Pinpoint the cell where the given text exists, returning its [X, Y] midpoint coordinate. 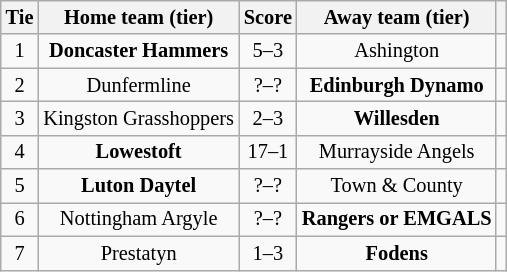
Score [268, 17]
Town & County [397, 186]
1 [20, 51]
Murrayside Angels [397, 152]
Kingston Grasshoppers [138, 118]
3 [20, 118]
2–3 [268, 118]
17–1 [268, 152]
Doncaster Hammers [138, 51]
Rangers or EMGALS [397, 219]
Dunfermline [138, 85]
Fodens [397, 253]
Prestatyn [138, 253]
1–3 [268, 253]
7 [20, 253]
Ashington [397, 51]
Willesden [397, 118]
4 [20, 152]
Luton Daytel [138, 186]
6 [20, 219]
2 [20, 85]
5 [20, 186]
Home team (tier) [138, 17]
Away team (tier) [397, 17]
Edinburgh Dynamo [397, 85]
Nottingham Argyle [138, 219]
5–3 [268, 51]
Lowestoft [138, 152]
Tie [20, 17]
